Identify which cell holds the provided text, then report its (X, Y) central coordinate. 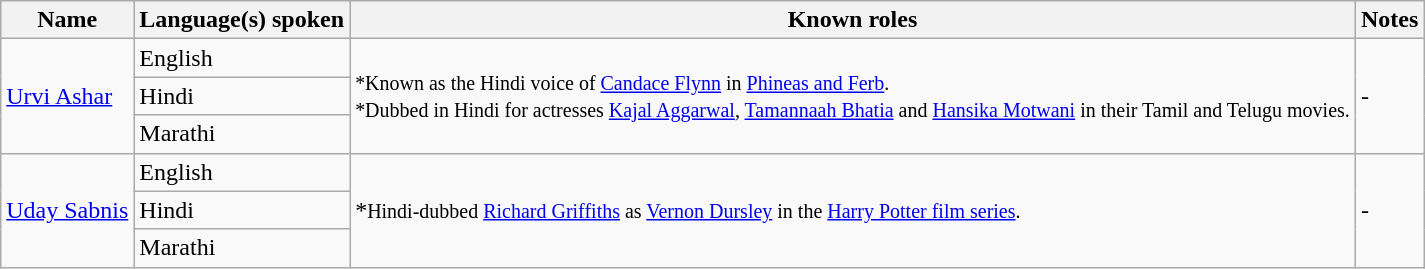
Known roles (853, 20)
Uday Sabnis (68, 210)
Notes (1389, 20)
Urvi Ashar (68, 96)
*Hindi-dubbed Richard Griffiths as Vernon Dursley in the Harry Potter film series. (853, 210)
Language(s) spoken (242, 20)
Name (68, 20)
